For the text-containing cell, return its midpoint in (X, Y) coordinate format. 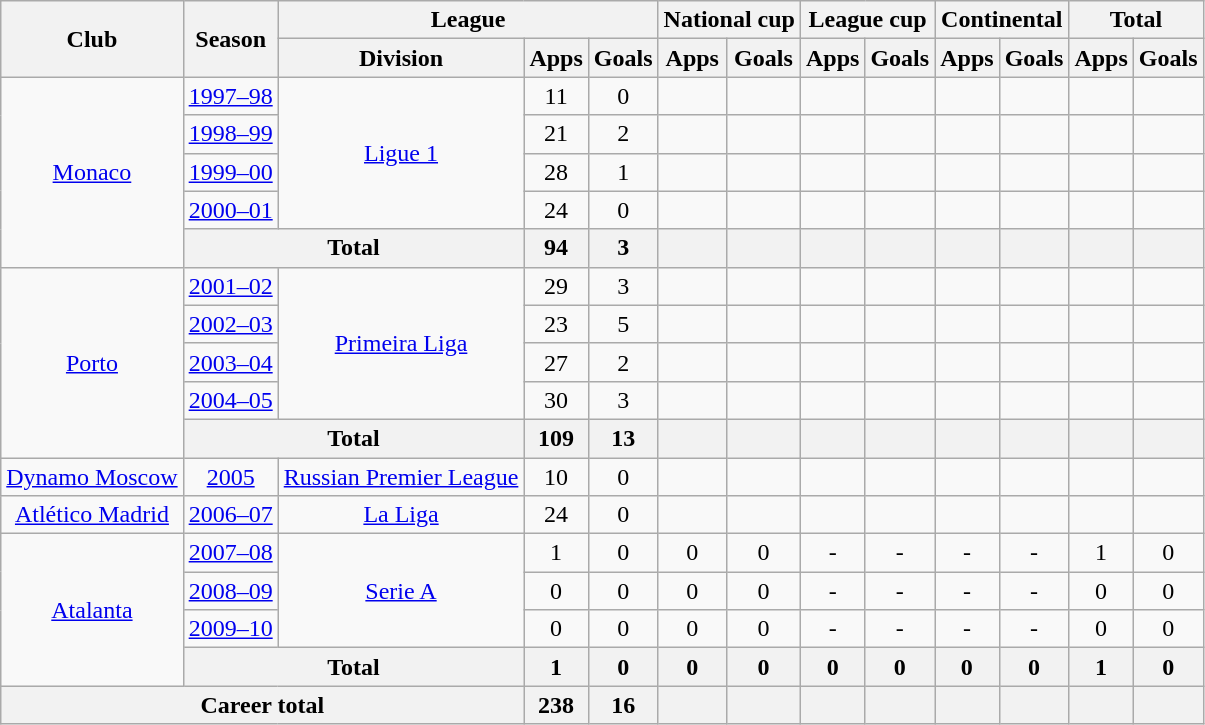
Continental (1002, 20)
Atalanta (92, 610)
Career total (262, 705)
Serie A (401, 591)
Russian Premier League (401, 477)
21 (556, 134)
11 (556, 96)
2003–04 (230, 362)
29 (556, 286)
23 (556, 324)
Ligue 1 (401, 153)
Club (92, 39)
1999–00 (230, 172)
2000–01 (230, 210)
2005 (230, 477)
2002–03 (230, 324)
National cup (729, 20)
La Liga (401, 515)
2007–08 (230, 553)
Atlético Madrid (92, 515)
Dynamo Moscow (92, 477)
27 (556, 362)
13 (623, 438)
16 (623, 705)
Monaco (92, 172)
30 (556, 400)
2008–09 (230, 591)
Division (401, 58)
2006–07 (230, 515)
2009–10 (230, 629)
League cup (867, 20)
1998–99 (230, 134)
Primeira Liga (401, 343)
10 (556, 477)
2001–02 (230, 286)
2004–05 (230, 400)
League (468, 20)
5 (623, 324)
28 (556, 172)
94 (556, 248)
1997–98 (230, 96)
Season (230, 39)
Porto (92, 362)
238 (556, 705)
109 (556, 438)
